Determine the [x, y] coordinate at the center of the cell enclosing the given text.  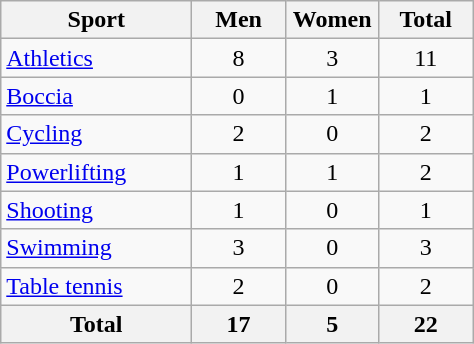
11 [426, 58]
22 [426, 324]
Athletics [96, 58]
Men [239, 20]
Powerlifting [96, 172]
Sport [96, 20]
8 [239, 58]
Swimming [96, 248]
Cycling [96, 134]
5 [332, 324]
17 [239, 324]
Women [332, 20]
Table tennis [96, 286]
Boccia [96, 96]
Shooting [96, 210]
